Search for the cell housing the specified text and yield its (X, Y) center coordinate. 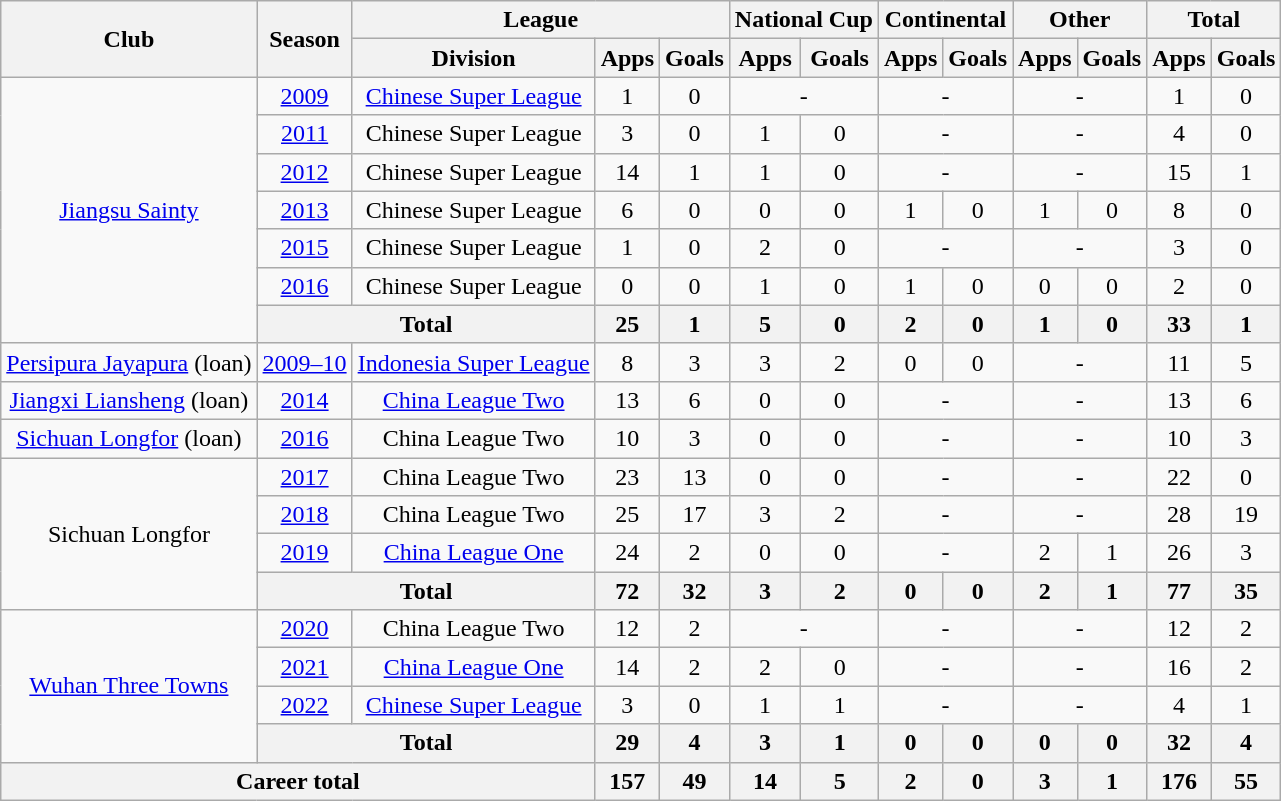
157 (627, 781)
2019 (304, 553)
24 (627, 553)
Division (474, 58)
33 (1179, 324)
National Cup (804, 20)
11 (1179, 362)
Other (1080, 20)
2015 (304, 248)
55 (1246, 781)
2011 (304, 134)
29 (627, 743)
2014 (304, 400)
2017 (304, 477)
176 (1179, 781)
77 (1179, 591)
League (540, 20)
23 (627, 477)
2012 (304, 172)
22 (1179, 477)
Jiangsu Sainty (129, 210)
2013 (304, 210)
Persipura Jayapura (loan) (129, 362)
26 (1179, 553)
16 (1179, 667)
Season (304, 39)
2009 (304, 96)
19 (1246, 515)
Wuhan Three Towns (129, 686)
2020 (304, 629)
Career total (298, 781)
2018 (304, 515)
2022 (304, 705)
2009–10 (304, 362)
Jiangxi Liansheng (loan) (129, 400)
Sichuan Longfor (129, 534)
35 (1246, 591)
Club (129, 39)
Indonesia Super League (474, 362)
49 (695, 781)
Sichuan Longfor (loan) (129, 438)
Continental (945, 20)
17 (695, 515)
2021 (304, 667)
28 (1179, 515)
15 (1179, 172)
72 (627, 591)
